Capture the cell that displays the provided text and extract its (X, Y) central coordinate. 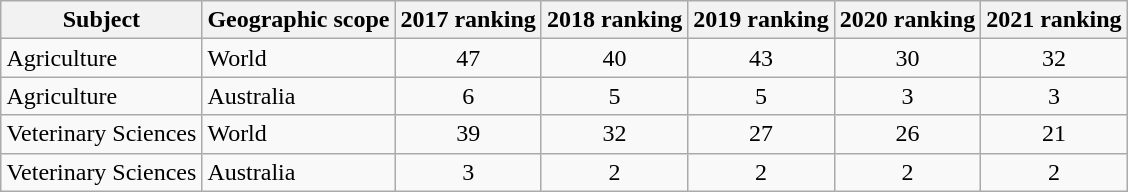
30 (907, 58)
40 (614, 58)
6 (468, 96)
Subject (102, 20)
2017 ranking (468, 20)
2019 ranking (761, 20)
2020 ranking (907, 20)
26 (907, 134)
43 (761, 58)
2018 ranking (614, 20)
47 (468, 58)
Geographic scope (298, 20)
21 (1054, 134)
39 (468, 134)
27 (761, 134)
2021 ranking (1054, 20)
